Identify which cell holds the provided text, then report its (X, Y) central coordinate. 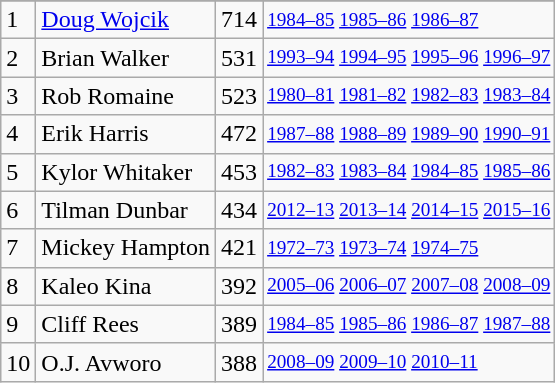
Kaleo Kina (126, 286)
2012–13 2013–14 2014–15 2015–16 (409, 210)
7 (18, 248)
388 (240, 362)
1984–85 1985–86 1986–87 1987–88 (409, 324)
Kylor Whitaker (126, 172)
Brian Walker (126, 58)
6 (18, 210)
Erik Harris (126, 134)
1984–85 1985–86 1986–87 (409, 20)
1987–88 1988–89 1989–90 1990–91 (409, 134)
421 (240, 248)
Cliff Rees (126, 324)
1 (18, 20)
9 (18, 324)
1972–73 1973–74 1974–75 (409, 248)
8 (18, 286)
523 (240, 96)
392 (240, 286)
2008–09 2009–10 2010–11 (409, 362)
Mickey Hampton (126, 248)
714 (240, 20)
472 (240, 134)
1980–81 1981–82 1982–83 1983–84 (409, 96)
O.J. Avworo (126, 362)
Rob Romaine (126, 96)
3 (18, 96)
2005–06 2006–07 2007–08 2008–09 (409, 286)
531 (240, 58)
2 (18, 58)
10 (18, 362)
Tilman Dunbar (126, 210)
389 (240, 324)
1993–94 1994–95 1995–96 1996–97 (409, 58)
Doug Wojcik (126, 20)
1982–83 1983–84 1984–85 1985–86 (409, 172)
4 (18, 134)
453 (240, 172)
5 (18, 172)
434 (240, 210)
